Search for the cell housing the specified text and yield its [X, Y] center coordinate. 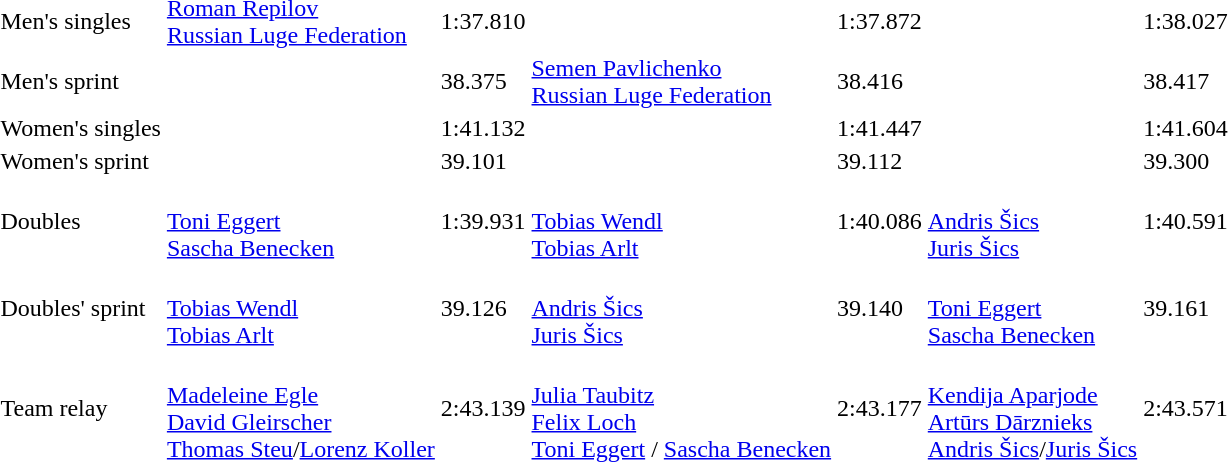
Semen Pavlichenko Russian Luge Federation [682, 82]
1:41.447 [880, 128]
38.375 [483, 82]
39.126 [483, 308]
39.101 [483, 161]
1:40.086 [880, 221]
1:39.931 [483, 221]
39.140 [880, 308]
38.416 [880, 82]
39.112 [880, 161]
1:41.132 [483, 128]
